Output the (X, Y) coordinate of the center of the cell containing the given text.  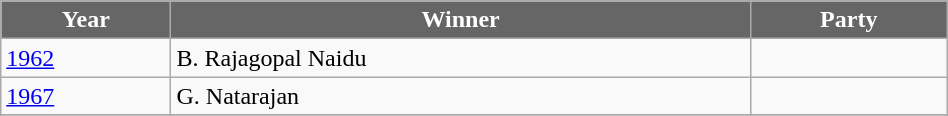
1962 (86, 58)
Party (848, 20)
Winner (460, 20)
1967 (86, 96)
B. Rajagopal Naidu (460, 58)
G. Natarajan (460, 96)
Year (86, 20)
